From the cell containing the given text, extract its center point as (X, Y) coordinate. 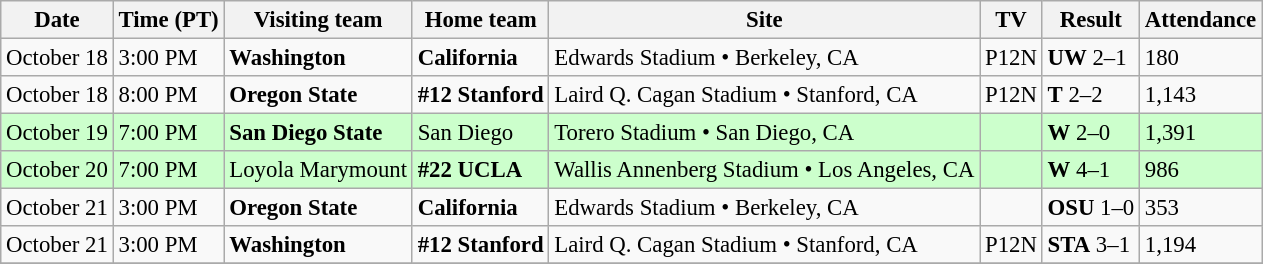
Torero Stadium • San Diego, CA (764, 133)
353 (1201, 208)
1,143 (1201, 95)
TV (1012, 20)
San Diego State (318, 133)
Date (57, 20)
OSU 1–0 (1090, 208)
180 (1201, 58)
October 19 (57, 133)
Home team (480, 20)
W 2–0 (1090, 133)
Attendance (1201, 20)
UW 2–1 (1090, 58)
1,194 (1201, 245)
October 20 (57, 170)
986 (1201, 170)
Time (PT) (168, 20)
Loyola Marymount (318, 170)
#22 UCLA (480, 170)
8:00 PM (168, 95)
Wallis Annenberg Stadium • Los Angeles, CA (764, 170)
Result (1090, 20)
Site (764, 20)
T 2–2 (1090, 95)
1,391 (1201, 133)
STA 3–1 (1090, 245)
Visiting team (318, 20)
San Diego (480, 133)
W 4–1 (1090, 170)
